Pinpoint the cell where the given text exists, returning its [x, y] midpoint coordinate. 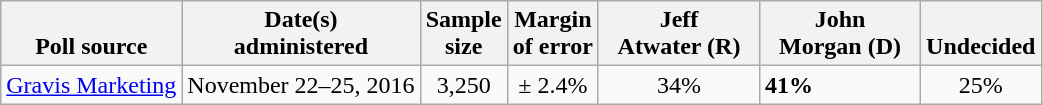
Marginof error [552, 34]
JeffAtwater (R) [678, 34]
± 2.4% [552, 85]
25% [981, 85]
Undecided [981, 34]
Date(s)administered [301, 34]
JohnMorgan (D) [840, 34]
Gravis Marketing [92, 85]
41% [840, 85]
3,250 [464, 85]
Samplesize [464, 34]
November 22–25, 2016 [301, 85]
34% [678, 85]
Poll source [92, 34]
